From the cell containing the given text, extract its center point as (X, Y) coordinate. 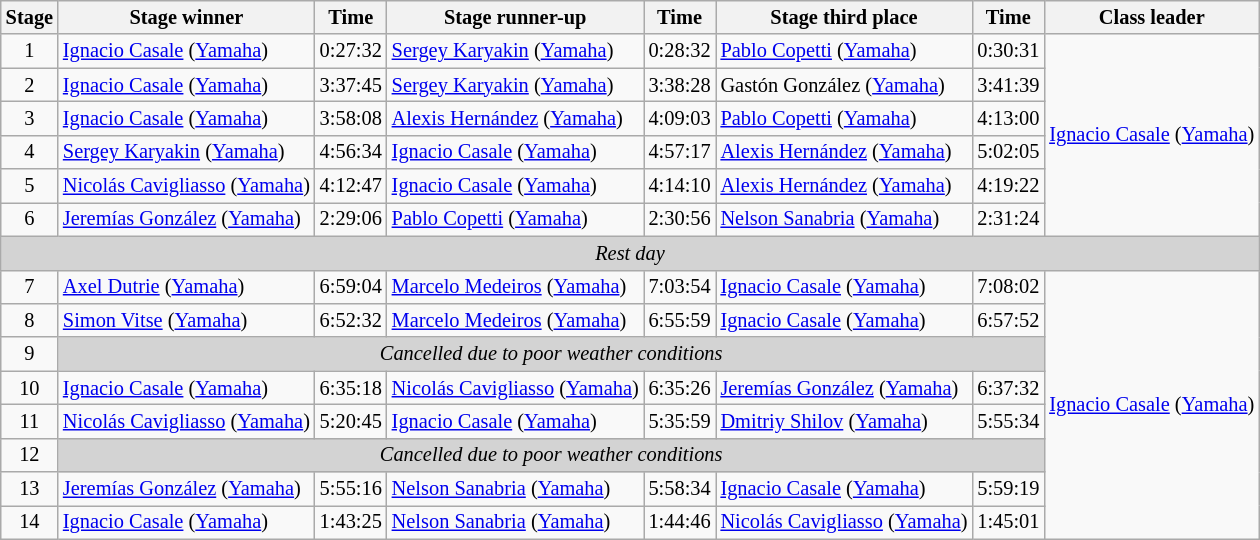
5:59:19 (1008, 489)
1:44:46 (680, 522)
5:20:45 (351, 421)
Stage runner-up (516, 17)
6 (30, 219)
6:52:32 (351, 320)
11 (30, 421)
Dmitriy Shilov (Yamaha) (844, 421)
4:56:34 (351, 152)
3:58:08 (351, 118)
Stage winner (186, 17)
1:45:01 (1008, 522)
5:35:59 (680, 421)
8 (30, 320)
3:41:39 (1008, 85)
1:43:25 (351, 522)
2:30:56 (680, 219)
14 (30, 522)
6:59:04 (351, 287)
5 (30, 186)
Stage (30, 17)
2:29:06 (351, 219)
0:27:32 (351, 51)
2:31:24 (1008, 219)
9 (30, 354)
Simon Vitse (Yamaha) (186, 320)
12 (30, 455)
4:19:22 (1008, 186)
7:08:02 (1008, 287)
5:02:05 (1008, 152)
6:35:18 (351, 388)
0:30:31 (1008, 51)
7 (30, 287)
3:38:28 (680, 85)
5:55:16 (351, 489)
4:09:03 (680, 118)
Class leader (1152, 17)
4:14:10 (680, 186)
Stage third place (844, 17)
6:55:59 (680, 320)
Rest day (630, 253)
7:03:54 (680, 287)
13 (30, 489)
4:12:47 (351, 186)
2 (30, 85)
5:55:34 (1008, 421)
1 (30, 51)
4:13:00 (1008, 118)
4 (30, 152)
0:28:32 (680, 51)
6:35:26 (680, 388)
Axel Dutrie (Yamaha) (186, 287)
4:57:17 (680, 152)
6:37:32 (1008, 388)
6:57:52 (1008, 320)
Gastón González (Yamaha) (844, 85)
5:58:34 (680, 489)
10 (30, 388)
3 (30, 118)
3:37:45 (351, 85)
